Return [X, Y] of the center of cell containing provided text 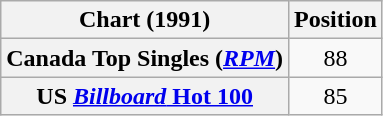
Position [336, 20]
Canada Top Singles (RPM) [145, 58]
88 [336, 58]
85 [336, 96]
Chart (1991) [145, 20]
US Billboard Hot 100 [145, 96]
